For the text-containing cell, return its midpoint in (X, Y) coordinate format. 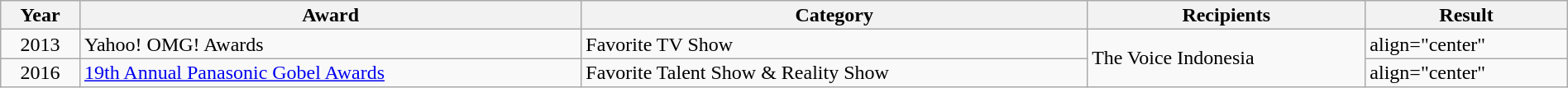
Favorite TV Show (834, 44)
Yahoo! OMG! Awards (330, 44)
2016 (41, 72)
Category (834, 15)
Result (1466, 15)
2013 (41, 44)
Year (41, 15)
Favorite Talent Show & Reality Show (834, 72)
The Voice Indonesia (1226, 58)
Recipients (1226, 15)
19th Annual Panasonic Gobel Awards (330, 72)
Award (330, 15)
